Extract the [x, y] coordinate from the center of the cell holding the provided text.  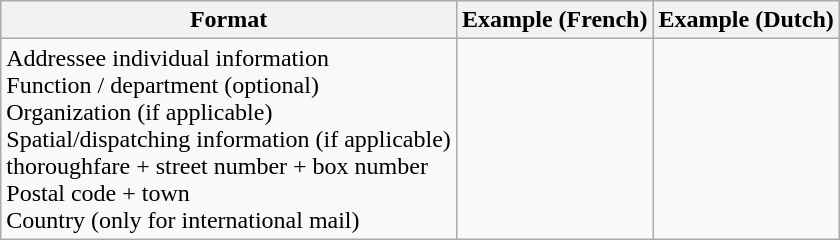
Example (French) [554, 20]
Format [229, 20]
Example (Dutch) [746, 20]
